Determine the (X, Y) coordinate at the center of the cell enclosing the given text.  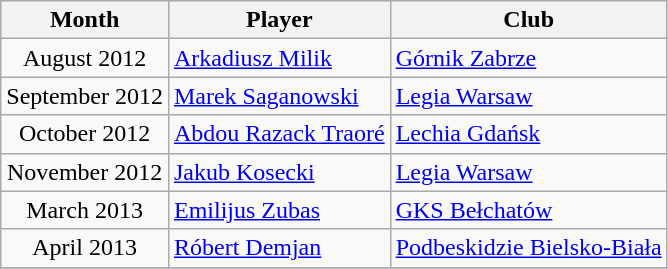
April 2013 (85, 248)
Emilijus Zubas (279, 210)
Abdou Razack Traoré (279, 134)
Górnik Zabrze (528, 58)
Marek Saganowski (279, 96)
August 2012 (85, 58)
November 2012 (85, 172)
Lechia Gdańsk (528, 134)
Róbert Demjan (279, 248)
Podbeskidzie Bielsko-Biała (528, 248)
Jakub Kosecki (279, 172)
Month (85, 20)
Club (528, 20)
Player (279, 20)
March 2013 (85, 210)
October 2012 (85, 134)
GKS Bełchatów (528, 210)
Arkadiusz Milik (279, 58)
September 2012 (85, 96)
